Capture the cell that displays the provided text and extract its [X, Y] central coordinate. 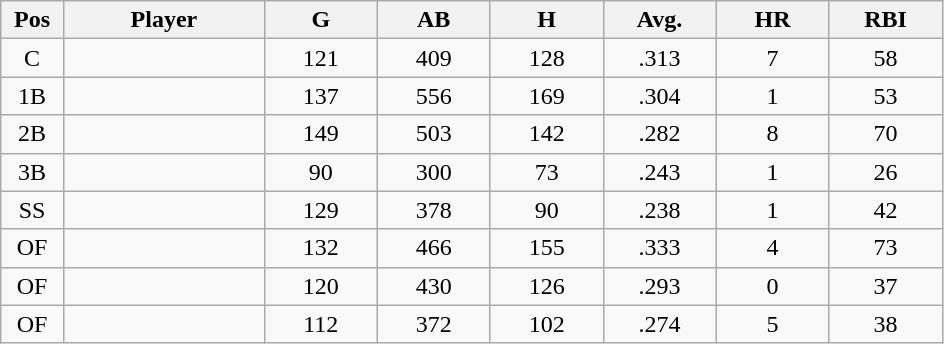
2B [32, 134]
137 [320, 96]
53 [886, 96]
.243 [660, 172]
142 [546, 134]
4 [772, 248]
0 [772, 286]
128 [546, 58]
AB [434, 20]
556 [434, 96]
.333 [660, 248]
.282 [660, 134]
8 [772, 134]
.274 [660, 324]
430 [434, 286]
C [32, 58]
37 [886, 286]
155 [546, 248]
112 [320, 324]
503 [434, 134]
126 [546, 286]
7 [772, 58]
409 [434, 58]
5 [772, 324]
120 [320, 286]
38 [886, 324]
Pos [32, 20]
Player [164, 20]
169 [546, 96]
58 [886, 58]
G [320, 20]
.304 [660, 96]
70 [886, 134]
RBI [886, 20]
378 [434, 210]
HR [772, 20]
.313 [660, 58]
26 [886, 172]
300 [434, 172]
Avg. [660, 20]
42 [886, 210]
1B [32, 96]
102 [546, 324]
149 [320, 134]
.293 [660, 286]
466 [434, 248]
.238 [660, 210]
132 [320, 248]
SS [32, 210]
129 [320, 210]
H [546, 20]
121 [320, 58]
3B [32, 172]
372 [434, 324]
